Find where the given text appears and provide that cell's center as [x, y] coordinate. 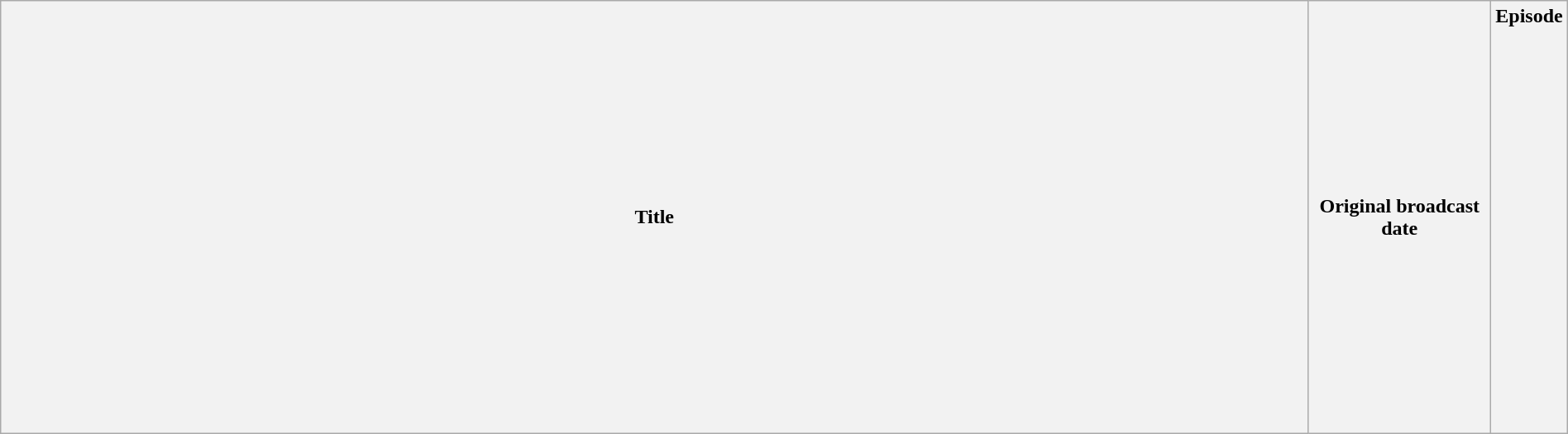
Original broadcast date [1399, 217]
Title [655, 217]
Episode [1529, 217]
